Find where the given text appears and provide that cell's center as (x, y) coordinate. 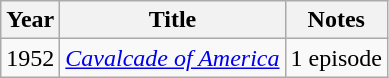
Cavalcade of America (172, 58)
Year (30, 20)
Title (172, 20)
Notes (336, 20)
1 episode (336, 58)
1952 (30, 58)
